Pinpoint the cell where the given text exists, returning its [X, Y] midpoint coordinate. 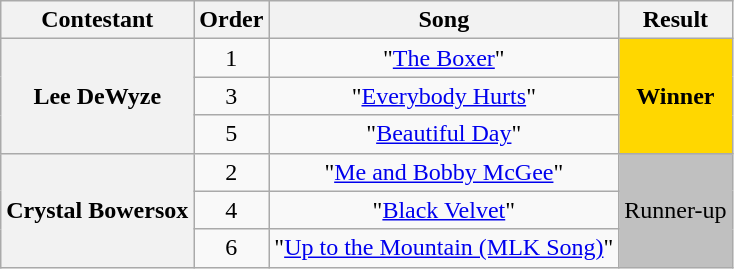
1 [232, 58]
Lee DeWyze [98, 96]
5 [232, 134]
2 [232, 172]
Winner [676, 96]
Runner-up [676, 210]
"Beautiful Day" [444, 134]
Contestant [98, 20]
Order [232, 20]
"Black Velvet" [444, 210]
Song [444, 20]
"The Boxer" [444, 58]
Crystal Bowersox [98, 210]
"Up to the Mountain (MLK Song)" [444, 248]
4 [232, 210]
"Me and Bobby McGee" [444, 172]
"Everybody Hurts" [444, 96]
3 [232, 96]
Result [676, 20]
6 [232, 248]
